Return (X, Y) of the center of cell containing provided text 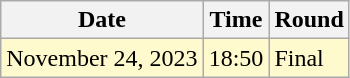
Round (309, 20)
Time (236, 20)
18:50 (236, 58)
Date (102, 20)
Final (309, 58)
November 24, 2023 (102, 58)
